Capture the cell that displays the provided text and extract its (X, Y) central coordinate. 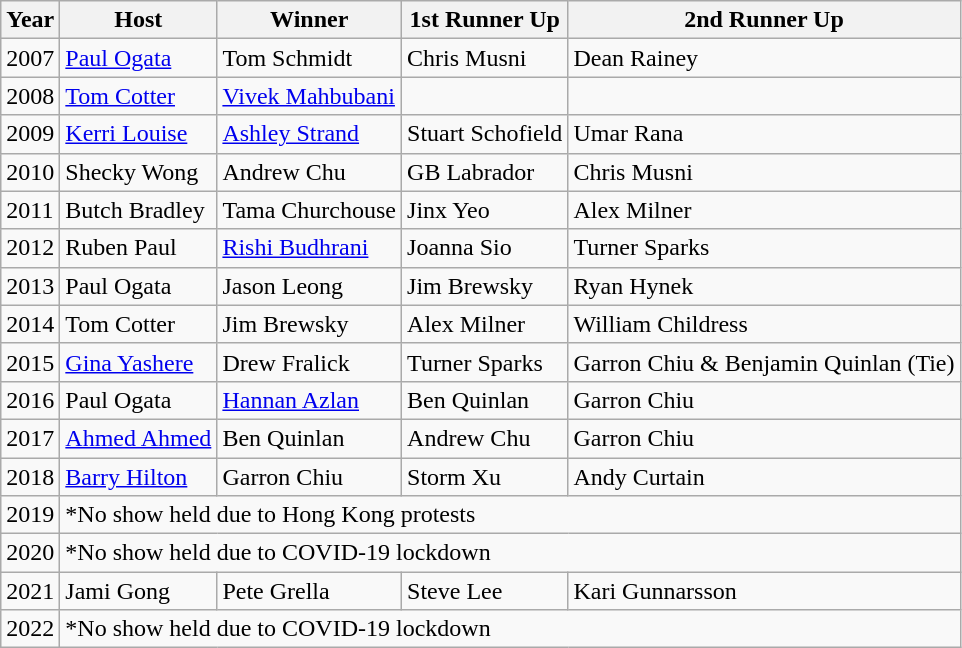
Shecky Wong (138, 172)
2nd Runner Up (764, 20)
Joanna Sio (485, 248)
2021 (30, 591)
2022 (30, 629)
Vivek Mahbubani (310, 96)
2017 (30, 438)
Hannan Azlan (310, 400)
Ashley Strand (310, 134)
2012 (30, 248)
2018 (30, 477)
Stuart Schofield (485, 134)
Drew Fralick (310, 362)
Winner (310, 20)
Rishi Budhrani (310, 248)
Host (138, 20)
2013 (30, 286)
GB Labrador (485, 172)
2014 (30, 324)
Ahmed Ahmed (138, 438)
Steve Lee (485, 591)
Kari Gunnarsson (764, 591)
*No show held due to Hong Kong protests (510, 515)
Butch Bradley (138, 210)
Garron Chiu & Benjamin Quinlan (Tie) (764, 362)
William Childress (764, 324)
Barry Hilton (138, 477)
Jami Gong (138, 591)
Andy Curtain (764, 477)
2020 (30, 553)
2016 (30, 400)
Tama Churchouse (310, 210)
Ruben Paul (138, 248)
Umar Rana (764, 134)
2007 (30, 58)
Pete Grella (310, 591)
Tom Schmidt (310, 58)
Jinx Yeo (485, 210)
Dean Rainey (764, 58)
1st Runner Up (485, 20)
2011 (30, 210)
Storm Xu (485, 477)
2010 (30, 172)
2008 (30, 96)
Jason Leong (310, 286)
Year (30, 20)
Gina Yashere (138, 362)
Ryan Hynek (764, 286)
2015 (30, 362)
2019 (30, 515)
2009 (30, 134)
Kerri Louise (138, 134)
